Provide the [x, y] coordinate of the cell's center where the given text is located.  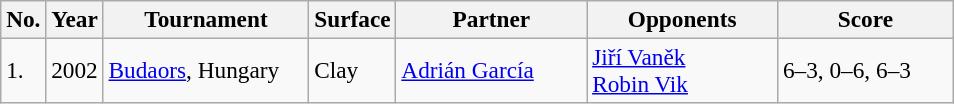
Jiří Vaněk Robin Vik [682, 70]
Opponents [682, 19]
2002 [74, 70]
Tournament [206, 19]
6–3, 0–6, 6–3 [866, 70]
Adrián García [492, 70]
No. [24, 19]
Score [866, 19]
Clay [352, 70]
Partner [492, 19]
Budaors, Hungary [206, 70]
1. [24, 70]
Year [74, 19]
Surface [352, 19]
